Output the (x, y) coordinate of the center of the cell containing the given text.  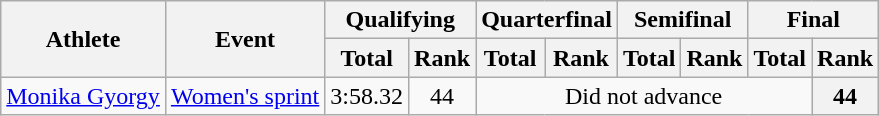
Qualifying (400, 20)
Did not advance (644, 96)
Women's sprint (244, 96)
Semifinal (682, 20)
Event (244, 39)
Monika Gyorgy (84, 96)
Athlete (84, 39)
Quarterfinal (547, 20)
3:58.32 (367, 96)
Final (814, 20)
